Provide the (x, y) coordinate of the cell's center where the given text is located.  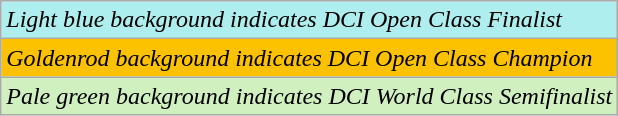
Goldenrod background indicates DCI Open Class Champion (310, 58)
Light blue background indicates DCI Open Class Finalist (310, 20)
Pale green background indicates DCI World Class Semifinalist (310, 96)
